Search for the cell housing the specified text and yield its (x, y) center coordinate. 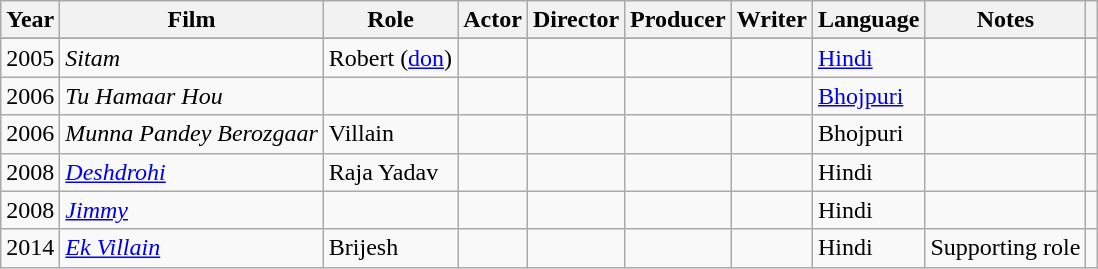
Language (868, 20)
Ek Villain (192, 248)
Tu Hamaar Hou (192, 96)
Villain (390, 134)
Writer (772, 20)
2014 (30, 248)
Director (576, 20)
Role (390, 20)
2005 (30, 58)
Jimmy (192, 210)
Brijesh (390, 248)
Robert (don) (390, 58)
Producer (678, 20)
Deshdrohi (192, 172)
Munna Pandey Berozgaar (192, 134)
Film (192, 20)
Supporting role (1006, 248)
Raja Yadav (390, 172)
Actor (493, 20)
Year (30, 20)
Sitam (192, 58)
Notes (1006, 20)
